For the text-containing cell, return its midpoint in [x, y] coordinate format. 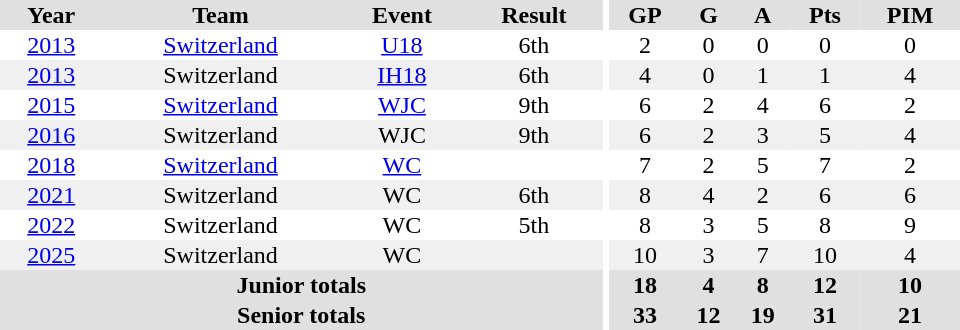
2025 [51, 255]
2015 [51, 105]
Junior totals [301, 285]
IH18 [402, 75]
2022 [51, 225]
Event [402, 15]
Pts [825, 15]
18 [644, 285]
Team [220, 15]
2016 [51, 135]
31 [825, 315]
2021 [51, 195]
9 [910, 225]
Senior totals [301, 315]
GP [644, 15]
PIM [910, 15]
21 [910, 315]
A [763, 15]
19 [763, 315]
5th [534, 225]
33 [644, 315]
2018 [51, 165]
Result [534, 15]
G [708, 15]
U18 [402, 45]
Year [51, 15]
